Identify which cell holds the provided text, then report its (X, Y) central coordinate. 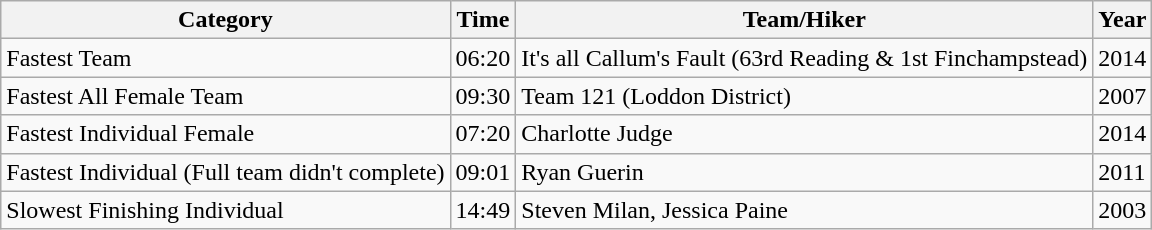
Fastest Individual Female (226, 134)
Slowest Finishing Individual (226, 210)
Steven Milan, Jessica Paine (804, 210)
Fastest Team (226, 58)
Time (483, 20)
It's all Callum's Fault (63rd Reading & 1st Finchampstead) (804, 58)
06:20 (483, 58)
Fastest Individual (Full team didn't complete) (226, 172)
Category (226, 20)
Team 121 (Loddon District) (804, 96)
14:49 (483, 210)
Fastest All Female Team (226, 96)
Ryan Guerin (804, 172)
Year (1122, 20)
09:30 (483, 96)
2007 (1122, 96)
Charlotte Judge (804, 134)
Team/Hiker (804, 20)
09:01 (483, 172)
2003 (1122, 210)
07:20 (483, 134)
2011 (1122, 172)
